Return (X, Y) of the center of cell containing provided text 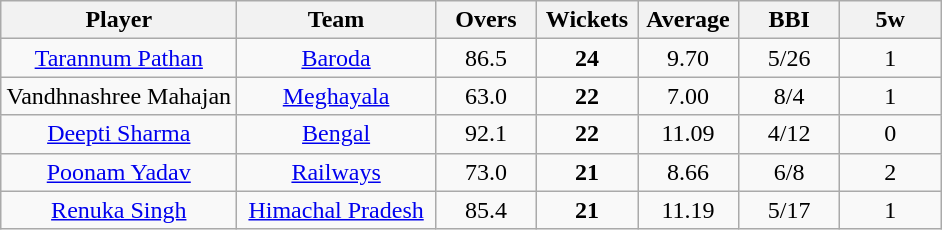
0 (890, 134)
2 (890, 172)
4/12 (790, 134)
8.66 (688, 172)
Himachal Pradesh (336, 210)
63.0 (486, 96)
Renuka Singh (119, 210)
Railways (336, 172)
Wickets (586, 20)
Meghayala (336, 96)
7.00 (688, 96)
Deepti Sharma (119, 134)
8/4 (790, 96)
11.09 (688, 134)
6/8 (790, 172)
Overs (486, 20)
Vandhnashree Mahajan (119, 96)
24 (586, 58)
Poonam Yadav (119, 172)
86.5 (486, 58)
Bengal (336, 134)
Average (688, 20)
73.0 (486, 172)
Baroda (336, 58)
85.4 (486, 210)
9.70 (688, 58)
5w (890, 20)
5/26 (790, 58)
92.1 (486, 134)
11.19 (688, 210)
Team (336, 20)
5/17 (790, 210)
BBI (790, 20)
Player (119, 20)
Tarannum Pathan (119, 58)
